Find where the given text appears and provide that cell's center as [X, Y] coordinate. 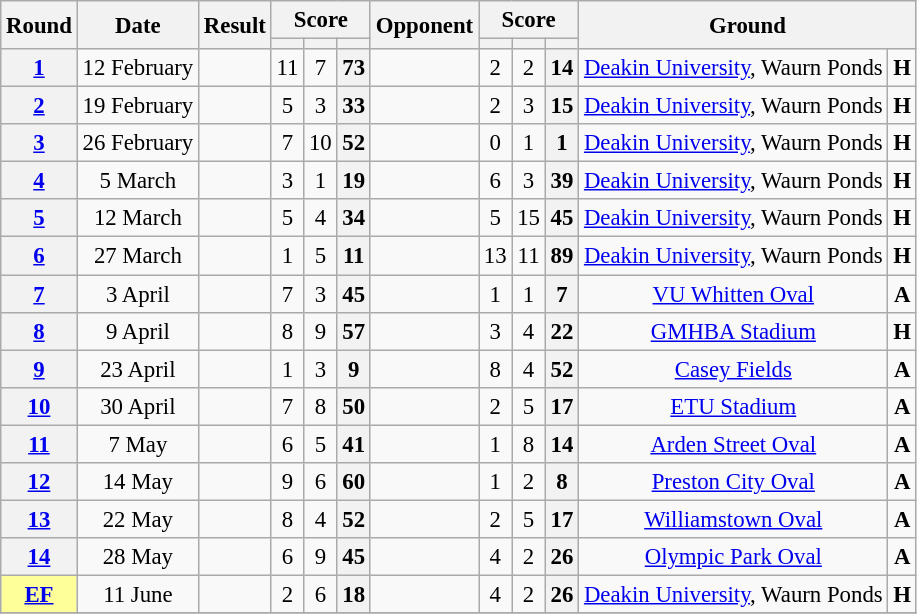
41 [354, 444]
34 [354, 219]
11 June [138, 594]
73 [354, 68]
19 [354, 181]
50 [354, 406]
89 [562, 256]
Opponent [424, 25]
EF [39, 594]
28 May [138, 557]
Casey Fields [734, 369]
26 February [138, 143]
Date [138, 25]
7 May [138, 444]
57 [354, 331]
ETU Stadium [734, 406]
Arden Street Oval [734, 444]
33 [354, 106]
Round [39, 25]
12 [39, 482]
GMHBA Stadium [734, 331]
22 May [138, 519]
23 April [138, 369]
Ground [748, 25]
27 March [138, 256]
12 March [138, 219]
12 February [138, 68]
3 April [138, 294]
VU Whitten Oval [734, 294]
19 February [138, 106]
Olympic Park Oval [734, 557]
30 April [138, 406]
5 March [138, 181]
Williamstown Oval [734, 519]
14 May [138, 482]
60 [354, 482]
39 [562, 181]
0 [494, 143]
9 April [138, 331]
18 [354, 594]
Result [236, 25]
22 [562, 331]
Preston City Oval [734, 482]
